Pinpoint the cell where the given text exists, returning its (x, y) midpoint coordinate. 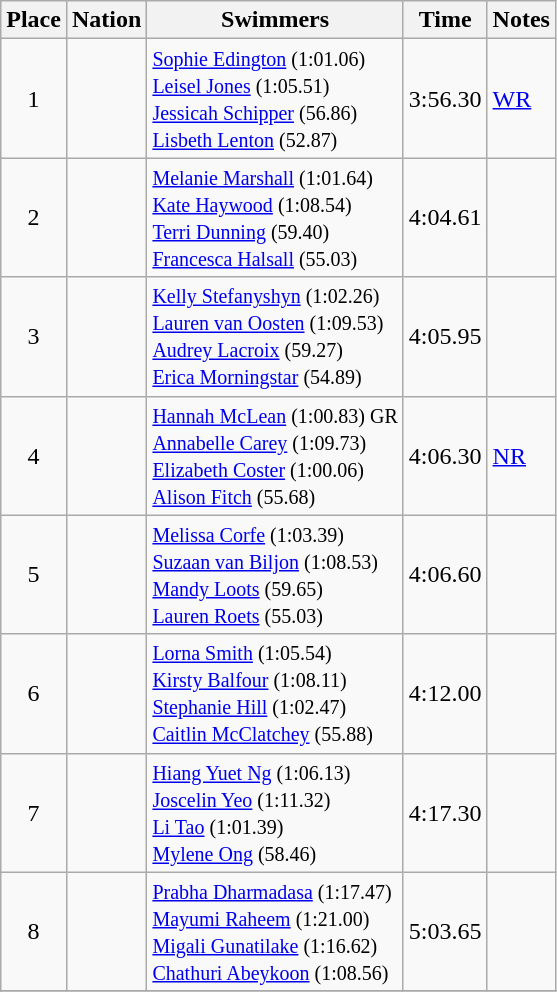
4:05.95 (445, 336)
4:06.30 (445, 456)
4:12.00 (445, 694)
4:04.61 (445, 218)
5:03.65 (445, 932)
Kelly Stefanyshyn (1:02.26) Lauren van Oosten (1:09.53) Audrey Lacroix (59.27) Erica Morningstar (54.89) (275, 336)
4:17.30 (445, 812)
WR (521, 98)
Hannah McLean (1:00.83) GR Annabelle Carey (1:09.73) Elizabeth Coster (1:00.06) Alison Fitch (55.68) (275, 456)
Melanie Marshall (1:01.64) Kate Haywood (1:08.54) Terri Dunning (59.40) Francesca Halsall (55.03) (275, 218)
Time (445, 20)
3:56.30 (445, 98)
Swimmers (275, 20)
4 (34, 456)
4:06.60 (445, 574)
5 (34, 574)
Nation (106, 20)
Hiang Yuet Ng (1:06.13) Joscelin Yeo (1:11.32) Li Tao (1:01.39) Mylene Ong (58.46) (275, 812)
8 (34, 932)
Sophie Edington (1:01.06) Leisel Jones (1:05.51) Jessicah Schipper (56.86) Lisbeth Lenton (52.87) (275, 98)
6 (34, 694)
Lorna Smith (1:05.54) Kirsty Balfour (1:08.11) Stephanie Hill (1:02.47) Caitlin McClatchey (55.88) (275, 694)
1 (34, 98)
7 (34, 812)
Notes (521, 20)
Prabha Dharmadasa (1:17.47) Mayumi Raheem (1:21.00) Migali Gunatilake (1:16.62) Chathuri Abeykoon (1:08.56) (275, 932)
Melissa Corfe (1:03.39) Suzaan van Biljon (1:08.53) Mandy Loots (59.65) Lauren Roets (55.03) (275, 574)
NR (521, 456)
Place (34, 20)
3 (34, 336)
2 (34, 218)
